Scan for the cell matching the given text and deliver its [x, y] coordinate at center. 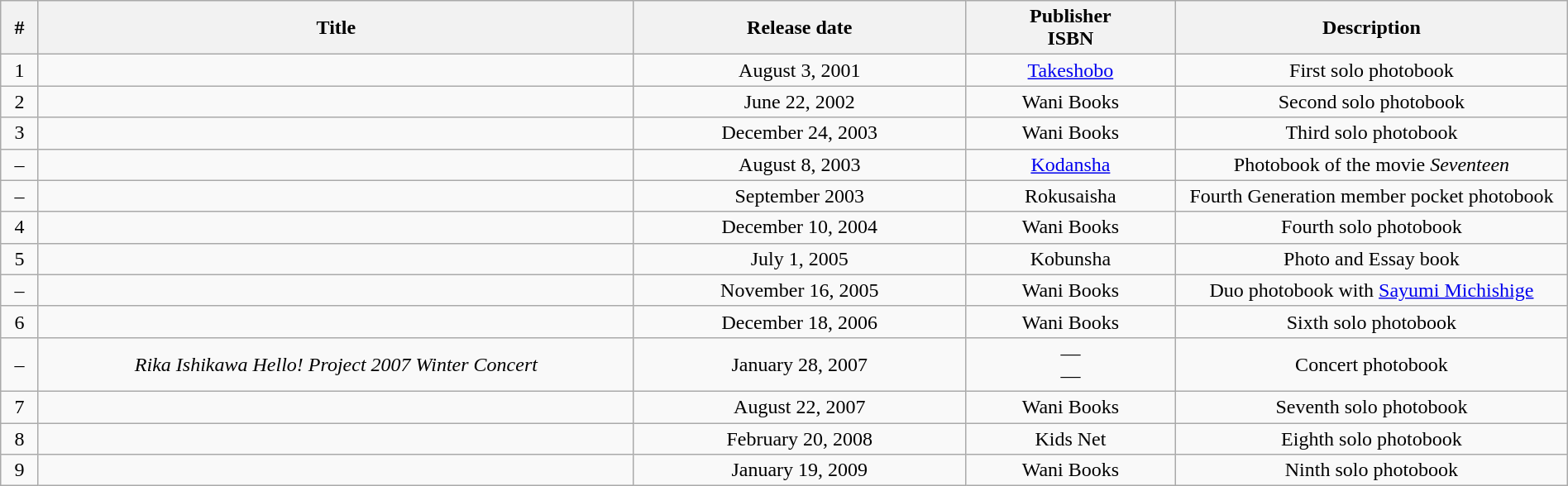
Second solo photobook [1372, 102]
Rika Ishikawa Hello! Project 2007 Winter Concert [336, 364]
—— [1070, 364]
8 [20, 439]
PublisherISBN [1070, 28]
November 16, 2005 [799, 290]
Sixth solo photobook [1372, 322]
January 19, 2009 [799, 470]
Photo and Essay book [1372, 259]
4 [20, 227]
December 10, 2004 [799, 227]
2 [20, 102]
Rokusaisha [1070, 196]
First solo photobook [1372, 70]
January 28, 2007 [799, 364]
9 [20, 470]
7 [20, 407]
December 24, 2003 [799, 133]
Duo photobook with Sayumi Michishige [1372, 290]
Kodansha [1070, 164]
Fourth solo photobook [1372, 227]
August 8, 2003 [799, 164]
Eighth solo photobook [1372, 439]
1 [20, 70]
July 1, 2005 [799, 259]
6 [20, 322]
Kids Net [1070, 439]
Third solo photobook [1372, 133]
5 [20, 259]
Takeshobo [1070, 70]
Kobunsha [1070, 259]
Fourth Generation member pocket photobook [1372, 196]
Title [336, 28]
August 22, 2007 [799, 407]
December 18, 2006 [799, 322]
3 [20, 133]
September 2003 [799, 196]
August 3, 2001 [799, 70]
Seventh solo photobook [1372, 407]
Description [1372, 28]
Ninth solo photobook [1372, 470]
Release date [799, 28]
Photobook of the movie Seventeen [1372, 164]
Concert photobook [1372, 364]
February 20, 2008 [799, 439]
# [20, 28]
June 22, 2002 [799, 102]
